Capture the cell that displays the provided text and extract its [X, Y] central coordinate. 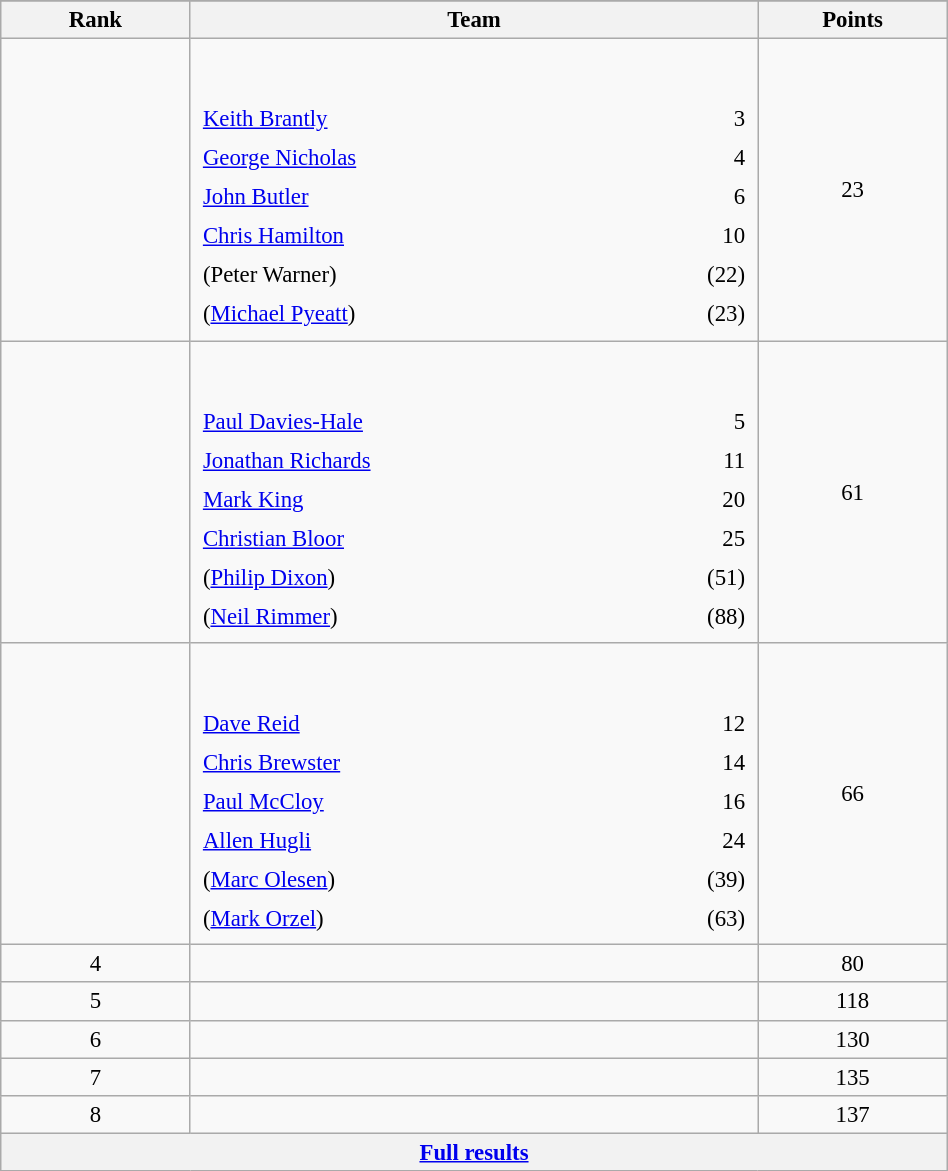
(88) [692, 616]
23 [852, 190]
(23) [688, 314]
Chris Hamilton [410, 236]
George Nicholas [410, 158]
Paul Davies-Hale 5 Jonathan Richards 11 Mark King 20 Christian Bloor 25 (Philip Dixon) (51) (Neil Rimmer) (88) [474, 492]
Allen Hugli [406, 840]
80 [852, 964]
Full results [474, 1152]
Paul Davies-Hale [414, 421]
(Marc Olesen) [406, 880]
25 [692, 538]
Rank [96, 20]
Keith Brantly 3 George Nicholas 4 John Butler 6 Chris Hamilton 10 (Peter Warner) (22) (Michael Pyeatt) (23) [474, 190]
(Michael Pyeatt) [410, 314]
(51) [692, 577]
24 [682, 840]
Dave Reid [406, 723]
Chris Brewster [406, 762]
(39) [682, 880]
61 [852, 492]
Paul McCloy [406, 801]
118 [852, 1002]
10 [688, 236]
66 [852, 794]
12 [682, 723]
8 [96, 1114]
(63) [682, 919]
Mark King [414, 499]
Dave Reid 12 Chris Brewster 14 Paul McCloy 16 Allen Hugli 24 (Marc Olesen) (39) (Mark Orzel) (63) [474, 794]
(Neil Rimmer) [414, 616]
130 [852, 1039]
Jonathan Richards [414, 460]
(Mark Orzel) [406, 919]
Points [852, 20]
(22) [688, 275]
20 [692, 499]
(Philip Dixon) [414, 577]
16 [682, 801]
3 [688, 119]
John Butler [410, 197]
135 [852, 1077]
11 [692, 460]
Keith Brantly [410, 119]
137 [852, 1114]
14 [682, 762]
(Peter Warner) [410, 275]
7 [96, 1077]
Christian Bloor [414, 538]
Team [474, 20]
